Determine the (X, Y) coordinate at the center of the cell enclosing the given text.  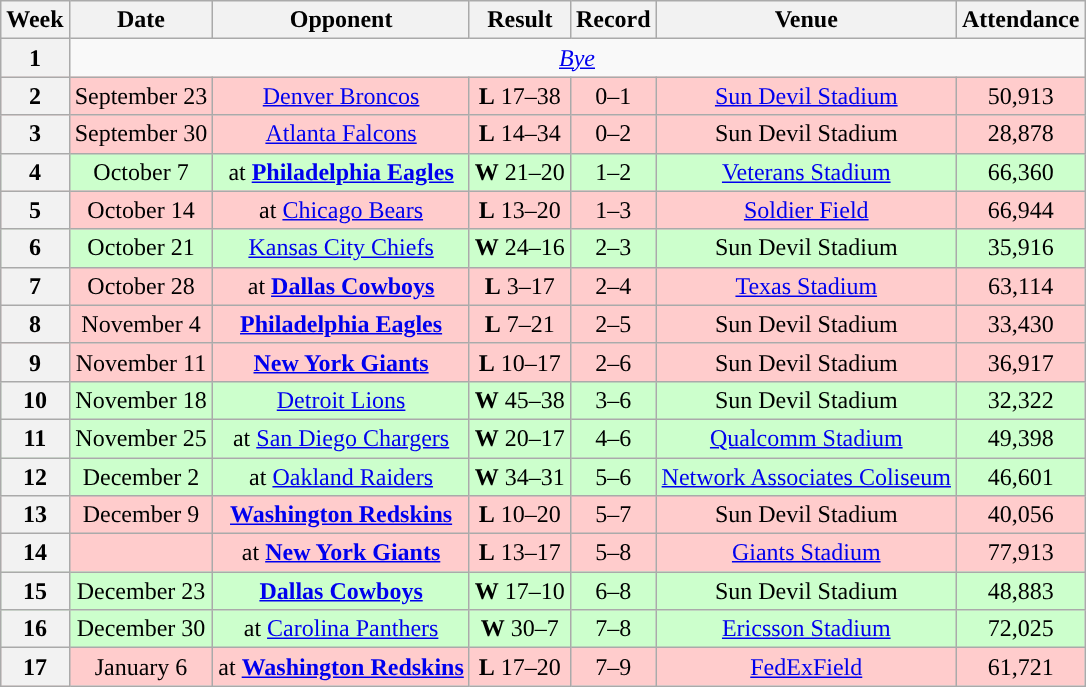
Detroit Lions (341, 400)
Bye (577, 58)
Opponent (341, 20)
at San Diego Chargers (341, 438)
December 23 (141, 591)
4–6 (613, 438)
6–8 (613, 591)
Soldier Field (806, 210)
36,917 (1020, 362)
48,883 (1020, 591)
Week (35, 20)
0–1 (613, 96)
L 3–17 (520, 286)
46,601 (1020, 477)
December 30 (141, 629)
September 30 (141, 134)
8 (35, 324)
October 28 (141, 286)
33,430 (1020, 324)
5–7 (613, 515)
5–6 (613, 477)
Dallas Cowboys (341, 591)
32,322 (1020, 400)
W 34–31 (520, 477)
16 (35, 629)
November 18 (141, 400)
11 (35, 438)
November 25 (141, 438)
L 10–20 (520, 515)
December 9 (141, 515)
61,721 (1020, 667)
L 14–34 (520, 134)
63,114 (1020, 286)
77,913 (1020, 553)
4 (35, 172)
15 (35, 591)
35,916 (1020, 248)
L 13–20 (520, 210)
1 (35, 58)
Atlanta Falcons (341, 134)
at Washington Redskins (341, 667)
Qualcomm Stadium (806, 438)
Venue (806, 20)
13 (35, 515)
2–4 (613, 286)
Attendance (1020, 20)
at Philadelphia Eagles (341, 172)
September 23 (141, 96)
L 13–17 (520, 553)
W 45–38 (520, 400)
at Carolina Panthers (341, 629)
L 7–21 (520, 324)
at New York Giants (341, 553)
0–2 (613, 134)
66,360 (1020, 172)
1–3 (613, 210)
12 (35, 477)
Network Associates Coliseum (806, 477)
L 17–38 (520, 96)
Washington Redskins (341, 515)
5–8 (613, 553)
L 17–20 (520, 667)
10 (35, 400)
2–5 (613, 324)
W 21–20 (520, 172)
Denver Broncos (341, 96)
L 10–17 (520, 362)
7–9 (613, 667)
Kansas City Chiefs (341, 248)
7 (35, 286)
28,878 (1020, 134)
9 (35, 362)
October 21 (141, 248)
5 (35, 210)
Result (520, 20)
FedExField (806, 667)
2–3 (613, 248)
at Chicago Bears (341, 210)
October 14 (141, 210)
49,398 (1020, 438)
Giants Stadium (806, 553)
at Oakland Raiders (341, 477)
December 2 (141, 477)
72,025 (1020, 629)
7–8 (613, 629)
14 (35, 553)
at Dallas Cowboys (341, 286)
Philadelphia Eagles (341, 324)
Texas Stadium (806, 286)
Veterans Stadium (806, 172)
1–2 (613, 172)
6 (35, 248)
40,056 (1020, 515)
New York Giants (341, 362)
Ericsson Stadium (806, 629)
W 30–7 (520, 629)
3–6 (613, 400)
2 (35, 96)
November 11 (141, 362)
January 6 (141, 667)
Record (613, 20)
October 7 (141, 172)
W 17–10 (520, 591)
66,944 (1020, 210)
W 20–17 (520, 438)
2–6 (613, 362)
Date (141, 20)
November 4 (141, 324)
3 (35, 134)
50,913 (1020, 96)
W 24–16 (520, 248)
17 (35, 667)
